Locate the cell with the specified text and output its (X, Y) center coordinate. 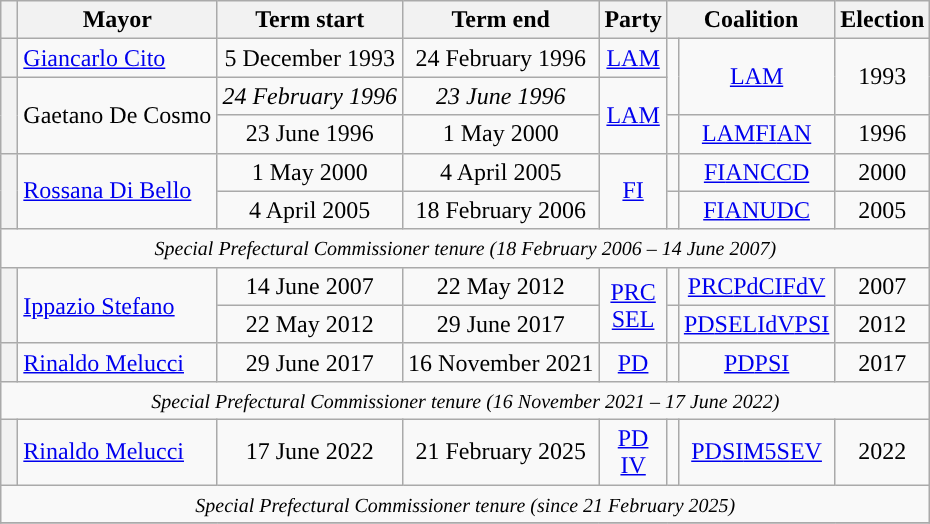
PD (633, 362)
2007 (882, 286)
1996 (882, 134)
18 February 2006 (501, 210)
Gaetano De Cosmo (118, 115)
16 November 2021 (501, 362)
Giancarlo Cito (118, 58)
Election (882, 20)
1993 (882, 77)
PRCPdCIFdV (756, 286)
Special Prefectural Commissioner tenure (18 February 2006 – 14 June 2007) (466, 248)
Mayor (118, 20)
2022 (882, 452)
2000 (882, 172)
FI (633, 191)
2005 (882, 210)
5 December 1993 (310, 58)
21 February 2025 (501, 452)
PDIV (633, 452)
FIANCCD (756, 172)
PDSIM5SEV (756, 452)
Party (633, 20)
Coalition (751, 20)
Term end (501, 20)
PDPSI (756, 362)
2012 (882, 324)
Ippazio Stefano (118, 305)
Special Prefectural Commissioner tenure (since 21 February 2025) (466, 503)
Special Prefectural Commissioner tenure (16 November 2021 – 17 June 2022) (466, 400)
2017 (882, 362)
FIANUDC (756, 210)
LAMFIAN (756, 134)
Rossana Di Bello (118, 191)
PRCSEL (633, 305)
Term start (310, 20)
17 June 2022 (310, 452)
14 June 2007 (310, 286)
PDSELIdVPSI (756, 324)
